Extract the [x, y] coordinate from the center of the cell holding the provided text.  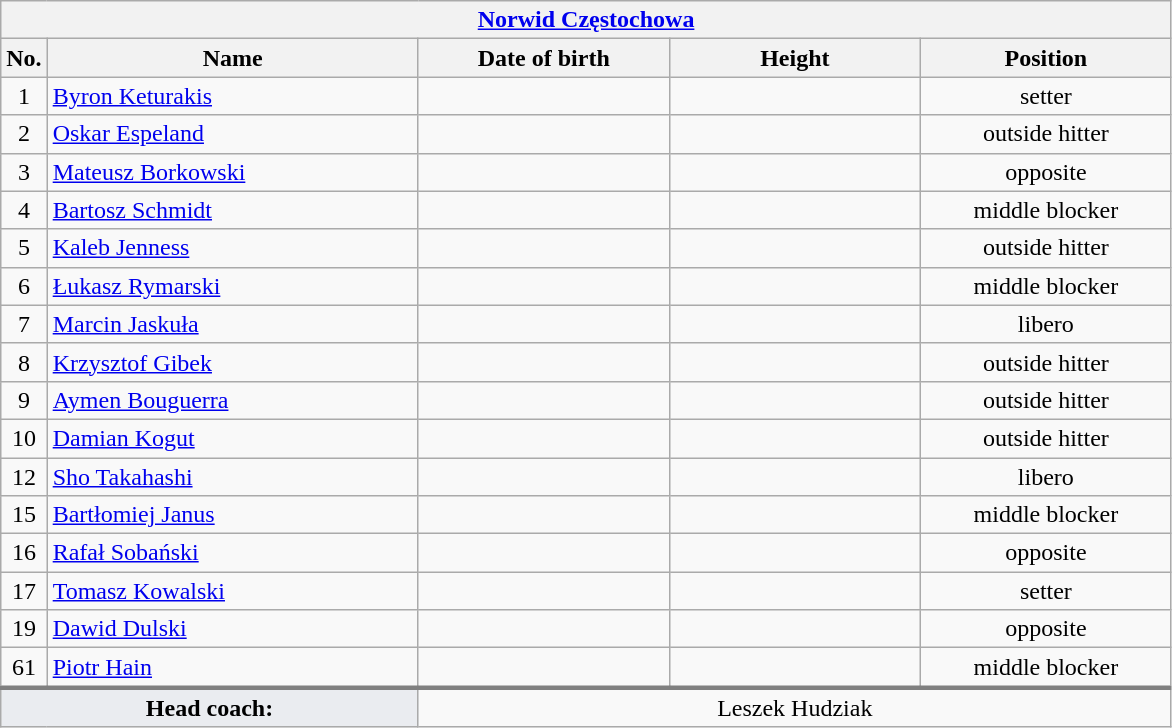
Position [1046, 58]
19 [24, 629]
9 [24, 400]
Height [794, 58]
Tomasz Kowalski [232, 591]
61 [24, 668]
Leszek Hudziak [794, 707]
8 [24, 362]
Marcin Jaskuła [232, 324]
1 [24, 96]
No. [24, 58]
4 [24, 210]
Name [232, 58]
3 [24, 172]
Bartosz Schmidt [232, 210]
7 [24, 324]
16 [24, 553]
Łukasz Rymarski [232, 286]
Dawid Dulski [232, 629]
15 [24, 515]
Kaleb Jenness [232, 248]
10 [24, 438]
Sho Takahashi [232, 477]
Norwid Częstochowa [586, 20]
Rafał Sobański [232, 553]
17 [24, 591]
5 [24, 248]
12 [24, 477]
6 [24, 286]
Krzysztof Gibek [232, 362]
Oskar Espeland [232, 134]
Date of birth [544, 58]
Piotr Hain [232, 668]
Head coach: [210, 707]
Bartłomiej Janus [232, 515]
2 [24, 134]
Aymen Bouguerra [232, 400]
Mateusz Borkowski [232, 172]
Damian Kogut [232, 438]
Byron Keturakis [232, 96]
